Output the [x, y] coordinate of the center of the cell containing the given text.  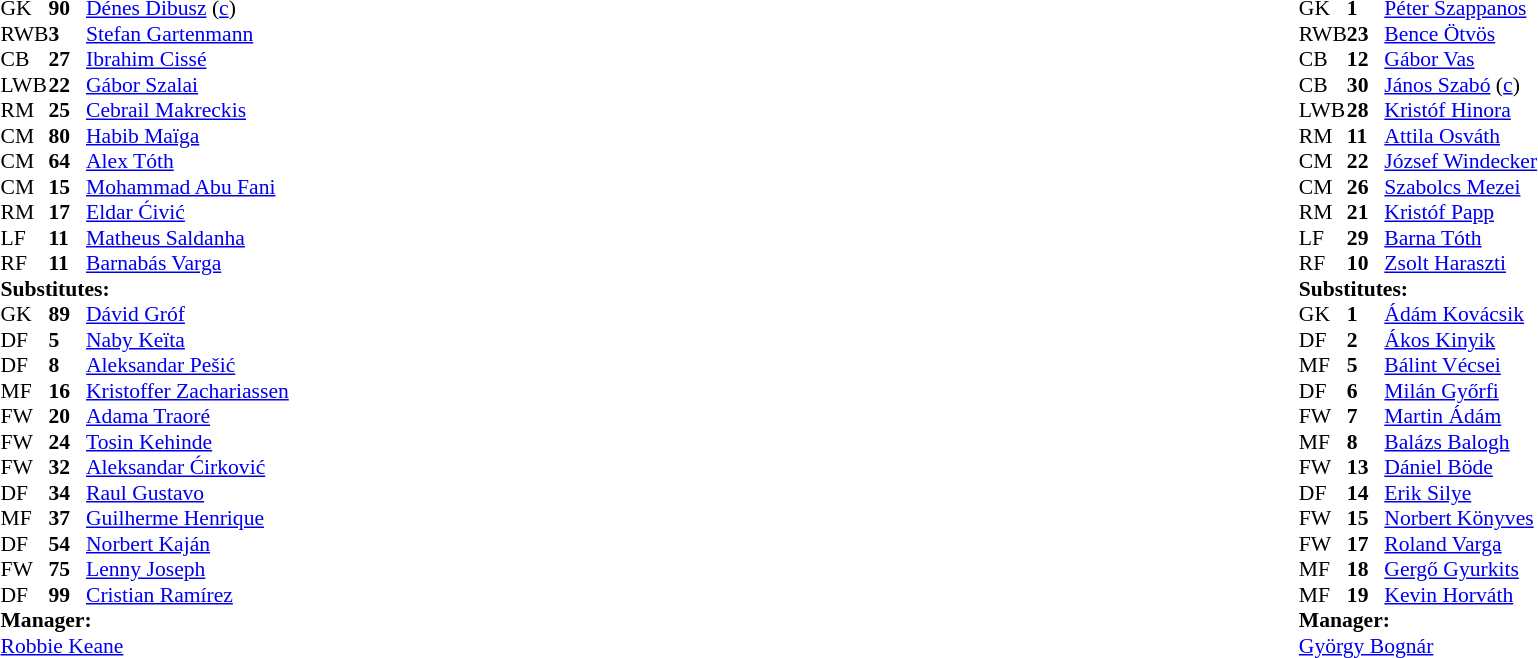
25 [67, 111]
Adama Traoré [188, 417]
Barna Tóth [1460, 238]
Kristóf Papp [1460, 213]
Habib Maïga [188, 136]
28 [1366, 111]
Kevin Horváth [1460, 595]
Zsolt Haraszti [1460, 263]
16 [67, 391]
Kristóf Hinora [1460, 111]
Guilherme Henrique [188, 519]
Ibrahim Cissé [188, 59]
26 [1366, 187]
Dávid Gróf [188, 315]
32 [67, 467]
Stefan Gartenmann [188, 34]
23 [1366, 34]
99 [67, 595]
30 [1366, 85]
Naby Keïta [188, 340]
Tosin Kehinde [188, 442]
Gábor Szalai [188, 85]
Alex Tóth [188, 161]
Gergő Gyurkits [1460, 569]
2 [1366, 340]
Norbert Kaján [188, 544]
Attila Osváth [1460, 136]
21 [1366, 213]
Bence Ötvös [1460, 34]
24 [67, 442]
10 [1366, 263]
Eldar Ćivić [188, 213]
19 [1366, 595]
Aleksandar Ćirković [188, 467]
6 [1366, 391]
Aleksandar Pešić [188, 365]
37 [67, 519]
Bálint Vécsei [1460, 365]
Ákos Kinyik [1460, 340]
1 [1366, 315]
Gábor Vas [1460, 59]
13 [1366, 467]
Norbert Könyves [1460, 519]
János Szabó (c) [1460, 85]
Martin Ádám [1460, 417]
József Windecker [1460, 161]
Kristoffer Zachariassen [188, 391]
Lenny Joseph [188, 569]
12 [1366, 59]
3 [67, 34]
54 [67, 544]
27 [67, 59]
14 [1366, 493]
18 [1366, 569]
Szabolcs Mezei [1460, 187]
Barnabás Varga [188, 263]
Matheus Saldanha [188, 238]
34 [67, 493]
Ádám Kovácsik [1460, 315]
29 [1366, 238]
Milán Győrfi [1460, 391]
64 [67, 161]
80 [67, 136]
Cebrail Makreckis [188, 111]
Cristian Ramírez [188, 595]
Raul Gustavo [188, 493]
Erik Silye [1460, 493]
20 [67, 417]
Dániel Böde [1460, 467]
7 [1366, 417]
75 [67, 569]
89 [67, 315]
Roland Varga [1460, 544]
Balázs Balogh [1460, 442]
Mohammad Abu Fani [188, 187]
